Detect which cell encompasses the target text, then output its (X, Y) center coordinate. 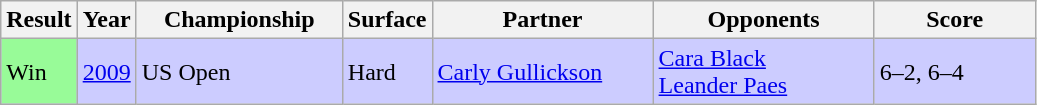
Cara Black Leander Paes (764, 72)
Opponents (764, 20)
Year (106, 20)
Carly Gullickson (542, 72)
Partner (542, 20)
Result (39, 20)
Championship (239, 20)
US Open (239, 72)
Hard (387, 72)
Win (39, 72)
2009 (106, 72)
6–2, 6–4 (954, 72)
Score (954, 20)
Surface (387, 20)
